Find where the given text appears and provide that cell's center as [x, y] coordinate. 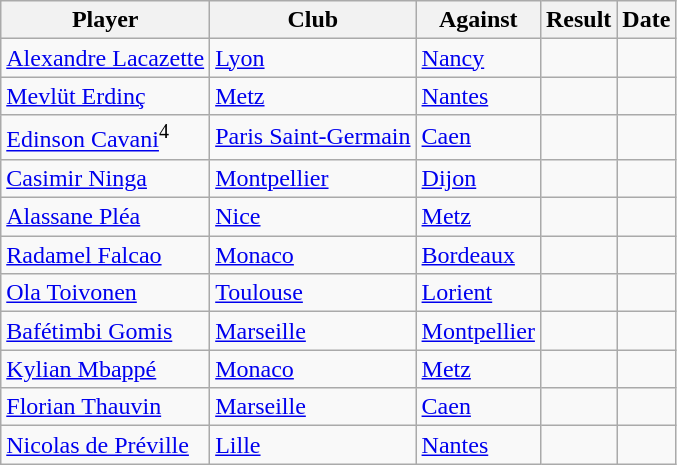
Alexandre Lacazette [106, 58]
Lyon [313, 58]
Paris Saint-Germain [313, 138]
Date [646, 20]
Mevlüt Erdinç [106, 96]
Alassane Pléa [106, 217]
Nancy [478, 58]
Toulouse [313, 293]
Club [313, 20]
Dijon [478, 178]
Against [478, 20]
Casimir Ninga [106, 178]
Florian Thauvin [106, 407]
Edinson Cavani4 [106, 138]
Lorient [478, 293]
Player [106, 20]
Bafétimbi Gomis [106, 331]
Lille [313, 445]
Result [578, 20]
Nicolas de Préville [106, 445]
Nice [313, 217]
Kylian Mbappé [106, 369]
Bordeaux [478, 255]
Radamel Falcao [106, 255]
Ola Toivonen [106, 293]
